Locate the cell with the specified text and output its (x, y) center coordinate. 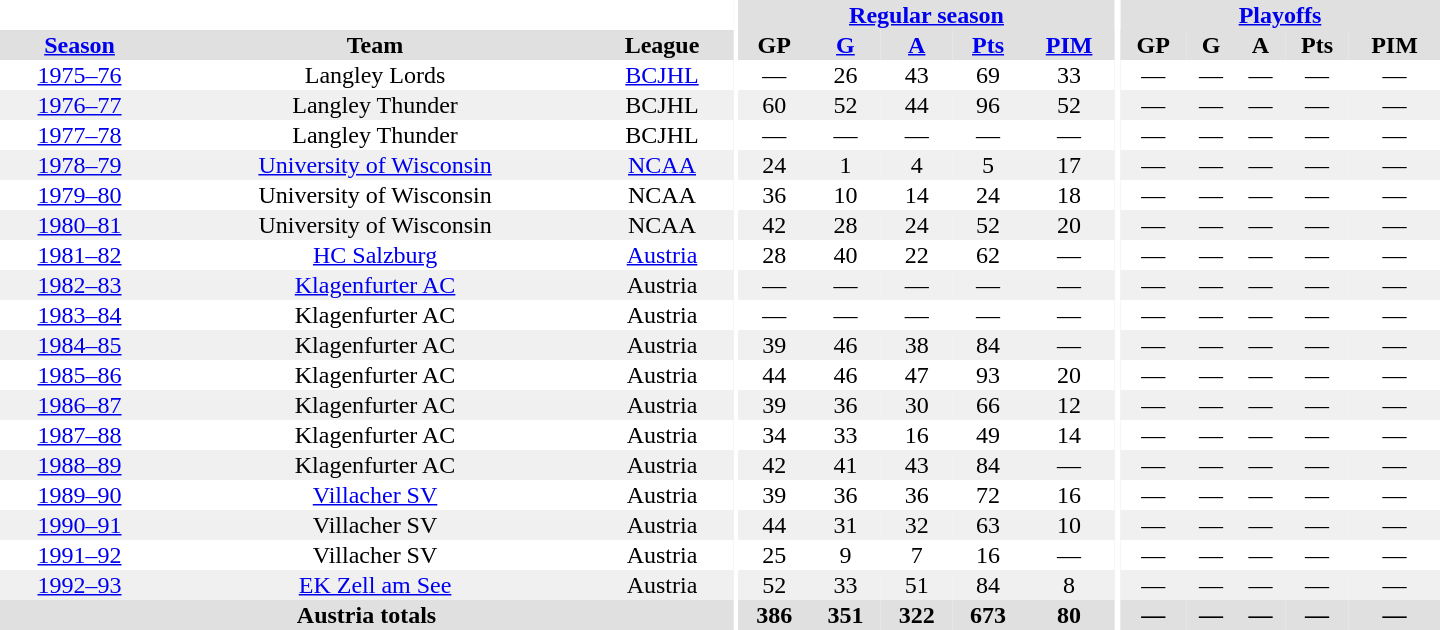
72 (988, 495)
Team (375, 45)
Regular season (927, 15)
EK Zell am See (375, 585)
Austria totals (366, 615)
1977–78 (80, 135)
4 (916, 165)
1983–84 (80, 315)
47 (916, 375)
Season (80, 45)
26 (846, 75)
66 (988, 405)
18 (1070, 195)
1985–86 (80, 375)
69 (988, 75)
96 (988, 105)
51 (916, 585)
93 (988, 375)
1976–77 (80, 105)
80 (1070, 615)
1986–87 (80, 405)
60 (774, 105)
12 (1070, 405)
1979–80 (80, 195)
49 (988, 435)
63 (988, 525)
HC Salzburg (375, 255)
41 (846, 465)
30 (916, 405)
1978–79 (80, 165)
1984–85 (80, 345)
38 (916, 345)
Playoffs (1280, 15)
62 (988, 255)
1987–88 (80, 435)
351 (846, 615)
25 (774, 555)
40 (846, 255)
322 (916, 615)
5 (988, 165)
1980–81 (80, 225)
1975–76 (80, 75)
31 (846, 525)
34 (774, 435)
1991–92 (80, 555)
1 (846, 165)
Langley Lords (375, 75)
8 (1070, 585)
1992–93 (80, 585)
9 (846, 555)
32 (916, 525)
386 (774, 615)
1990–91 (80, 525)
1982–83 (80, 285)
673 (988, 615)
1988–89 (80, 465)
League (662, 45)
1981–82 (80, 255)
22 (916, 255)
1989–90 (80, 495)
17 (1070, 165)
7 (916, 555)
